Return the [X, Y] coordinate for the center point of the cell that contains the specified text.  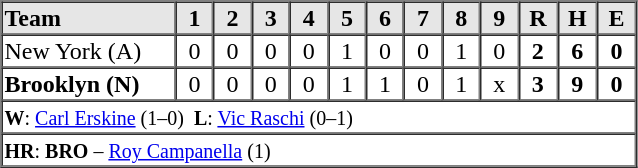
HR: BRO – Roy Campanella (1) [319, 150]
Team [89, 18]
5 [347, 18]
7 [423, 18]
8 [461, 18]
H [576, 18]
Brooklyn (N) [89, 84]
4 [309, 18]
x [499, 84]
W: Carl Erskine (1–0) L: Vic Raschi (0–1) [319, 116]
New York (A) [89, 50]
R [538, 18]
E [616, 18]
